Return [X, Y] of the center of cell containing provided text 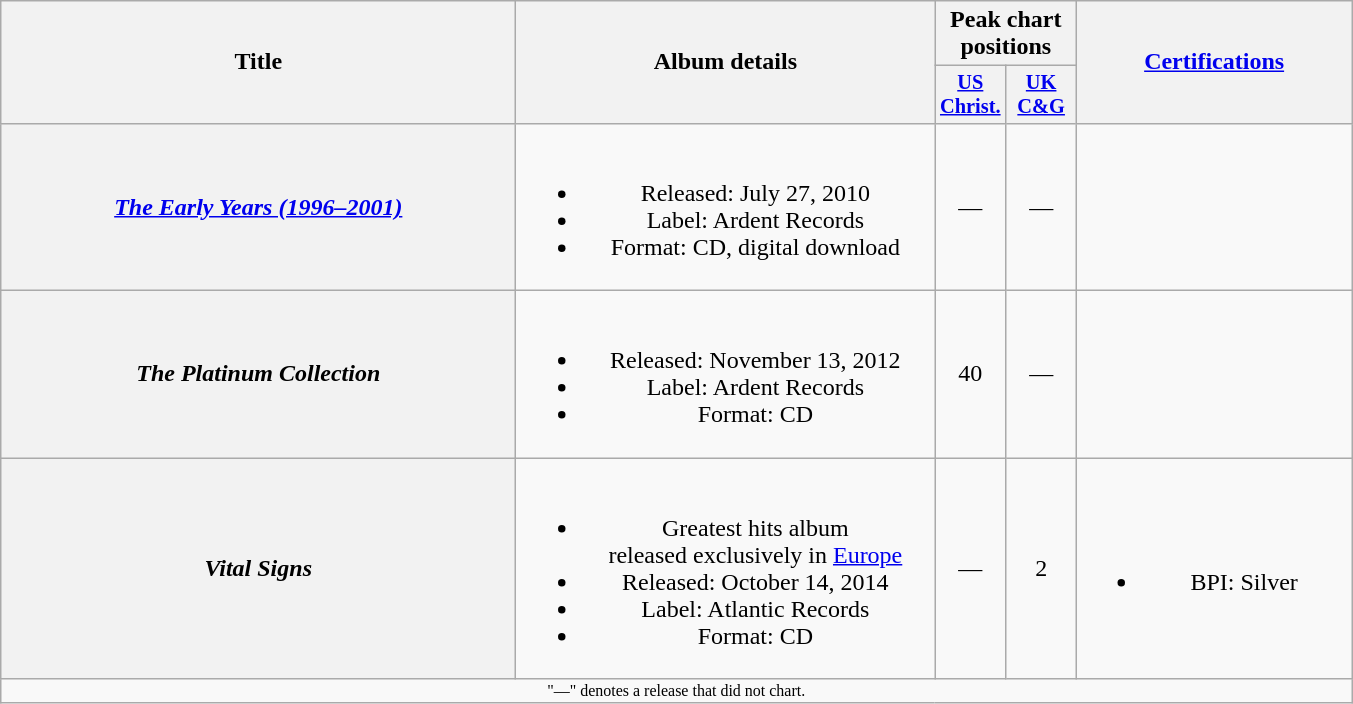
Vital Signs [258, 568]
Released: July 27, 2010Label: Ardent RecordsFormat: CD, digital download [726, 206]
"—" denotes a release that did not chart. [676, 691]
Title [258, 62]
40 [970, 374]
The Early Years (1996–2001) [258, 206]
2 [1042, 568]
Peak chart positions [1006, 34]
The Platinum Collection [258, 374]
Released: November 13, 2012Label: Ardent RecordsFormat: CD [726, 374]
UKC&G [1042, 95]
Album details [726, 62]
Greatest hits albumreleased exclusively in EuropeReleased: October 14, 2014Label: Atlantic RecordsFormat: CD [726, 568]
Certifications [1214, 62]
USChrist. [970, 95]
BPI: Silver [1214, 568]
